Return [x, y] of the center of cell containing provided text 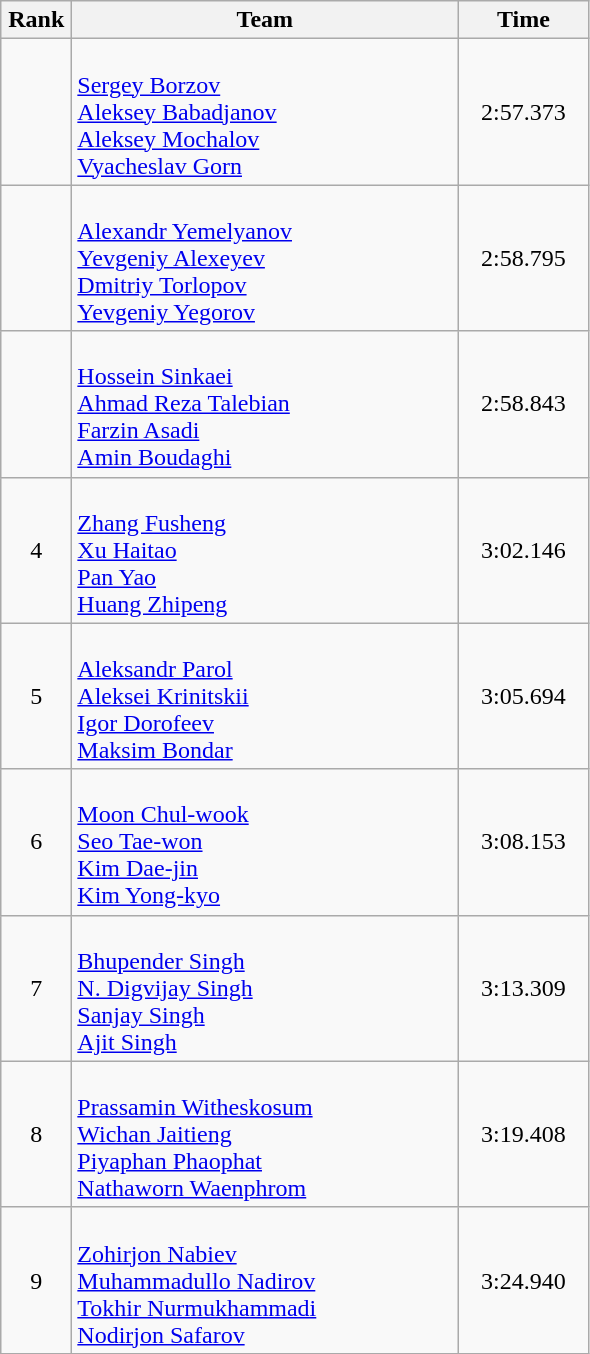
Team [265, 20]
6 [36, 842]
Hossein SinkaeiAhmad Reza TalebianFarzin AsadiAmin Boudaghi [265, 404]
2:57.373 [524, 112]
3:19.408 [524, 1134]
3:02.146 [524, 550]
5 [36, 696]
3:08.153 [524, 842]
Zohirjon NabievMuhammadullo NadirovTokhir NurmukhammadiNodirjon Safarov [265, 1280]
Aleksandr ParolAleksei KrinitskiiIgor DorofeevMaksim Bondar [265, 696]
7 [36, 988]
3:24.940 [524, 1280]
2:58.843 [524, 404]
3:05.694 [524, 696]
9 [36, 1280]
Rank [36, 20]
Moon Chul-wookSeo Tae-wonKim Dae-jinKim Yong-kyo [265, 842]
Bhupender SinghN. Digvijay SinghSanjay SinghAjit Singh [265, 988]
Zhang FushengXu HaitaoPan YaoHuang Zhipeng [265, 550]
Sergey BorzovAleksey BabadjanovAleksey MochalovVyacheslav Gorn [265, 112]
8 [36, 1134]
4 [36, 550]
Time [524, 20]
Prassamin WitheskosumWichan JaitiengPiyaphan PhaophatNathaworn Waenphrom [265, 1134]
3:13.309 [524, 988]
2:58.795 [524, 258]
Alexandr YemelyanovYevgeniy AlexeyevDmitriy TorlopovYevgeniy Yegorov [265, 258]
